Extract the [X, Y] coordinate from the center of the cell holding the provided text.  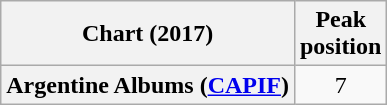
7 [340, 85]
Argentine Albums (CAPIF) [148, 85]
Chart (2017) [148, 34]
Peak position [340, 34]
